Return (X, Y) of the center of cell containing provided text 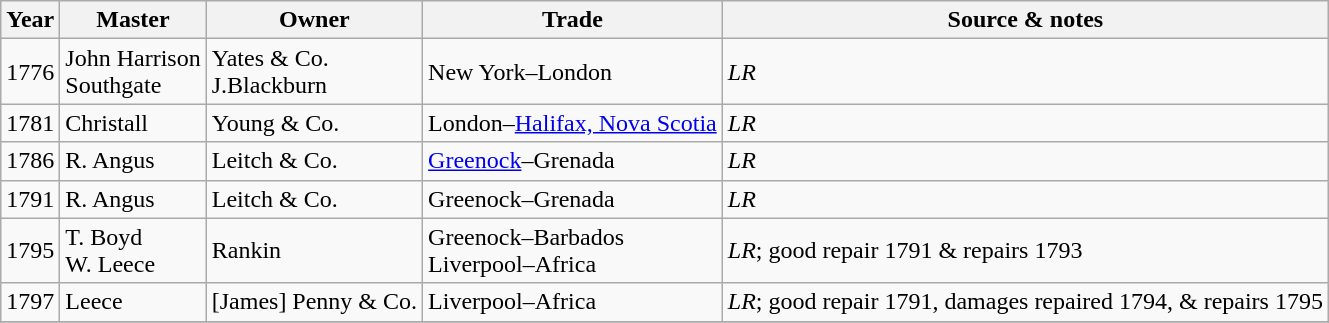
Young & Co. (314, 123)
John HarrisonSouthgate (133, 72)
Source & notes (1025, 20)
LR; good repair 1791 & repairs 1793 (1025, 250)
Master (133, 20)
New York–London (573, 72)
[James] Penny & Co. (314, 302)
Greenock–BarbadosLiverpool–Africa (573, 250)
Year (30, 20)
Leece (133, 302)
Owner (314, 20)
1797 (30, 302)
1791 (30, 199)
Rankin (314, 250)
1776 (30, 72)
1786 (30, 161)
LR; good repair 1791, damages repaired 1794, & repairs 1795 (1025, 302)
Yates & Co.J.Blackburn (314, 72)
T. BoydW. Leece (133, 250)
Christall (133, 123)
Liverpool–Africa (573, 302)
1781 (30, 123)
1795 (30, 250)
London–Halifax, Nova Scotia (573, 123)
Trade (573, 20)
